Output the (x, y) coordinate of the center of the cell containing the given text.  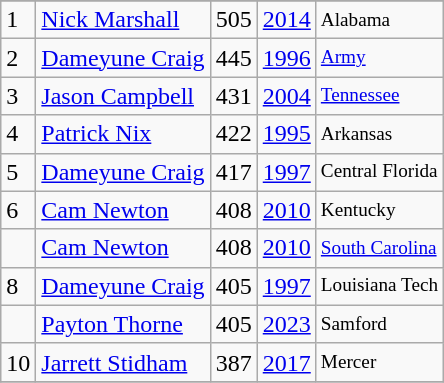
1 (18, 20)
2023 (286, 324)
2014 (286, 20)
387 (234, 362)
2 (18, 58)
Arkansas (379, 134)
Nick Marshall (123, 20)
3 (18, 96)
5 (18, 172)
Jason Campbell (123, 96)
Payton Thorne (123, 324)
505 (234, 20)
6 (18, 210)
Jarrett Stidham (123, 362)
Kentucky (379, 210)
South Carolina (379, 248)
422 (234, 134)
Alabama (379, 20)
1995 (286, 134)
Central Florida (379, 172)
Louisiana Tech (379, 286)
8 (18, 286)
Mercer (379, 362)
431 (234, 96)
1996 (286, 58)
2017 (286, 362)
2004 (286, 96)
Samford (379, 324)
Patrick Nix (123, 134)
445 (234, 58)
Army (379, 58)
417 (234, 172)
4 (18, 134)
Tennessee (379, 96)
10 (18, 362)
